Locate the cell with the specified text and output its [X, Y] center coordinate. 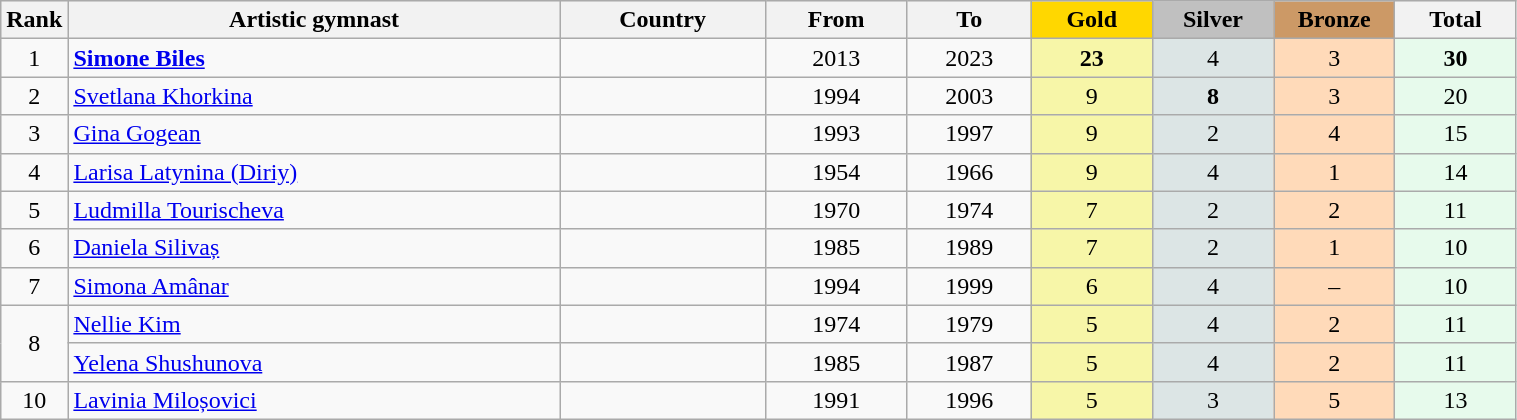
Silver [1212, 20]
1989 [969, 248]
Artistic gymnast [314, 20]
23 [1092, 58]
1999 [969, 286]
2003 [969, 96]
Total [1456, 20]
1997 [969, 134]
Larisa Latynina (Diriy) [314, 172]
Lavinia Miloșovici [314, 400]
– [1334, 286]
From [836, 20]
Daniela Silivaș [314, 248]
Nellie Kim [314, 324]
Simone Biles [314, 58]
1993 [836, 134]
13 [1456, 400]
20 [1456, 96]
Gina Gogean [314, 134]
Bronze [1334, 20]
To [969, 20]
Gold [1092, 20]
Ludmilla Tourischeva [314, 210]
Yelena Shushunova [314, 362]
14 [1456, 172]
15 [1456, 134]
Rank [34, 20]
1970 [836, 210]
2023 [969, 58]
1979 [969, 324]
2013 [836, 58]
Country [662, 20]
Svetlana Khorkina [314, 96]
1991 [836, 400]
1966 [969, 172]
1987 [969, 362]
30 [1456, 58]
1996 [969, 400]
Simona Amânar [314, 286]
1954 [836, 172]
